Locate the cell with the specified text and output its [X, Y] center coordinate. 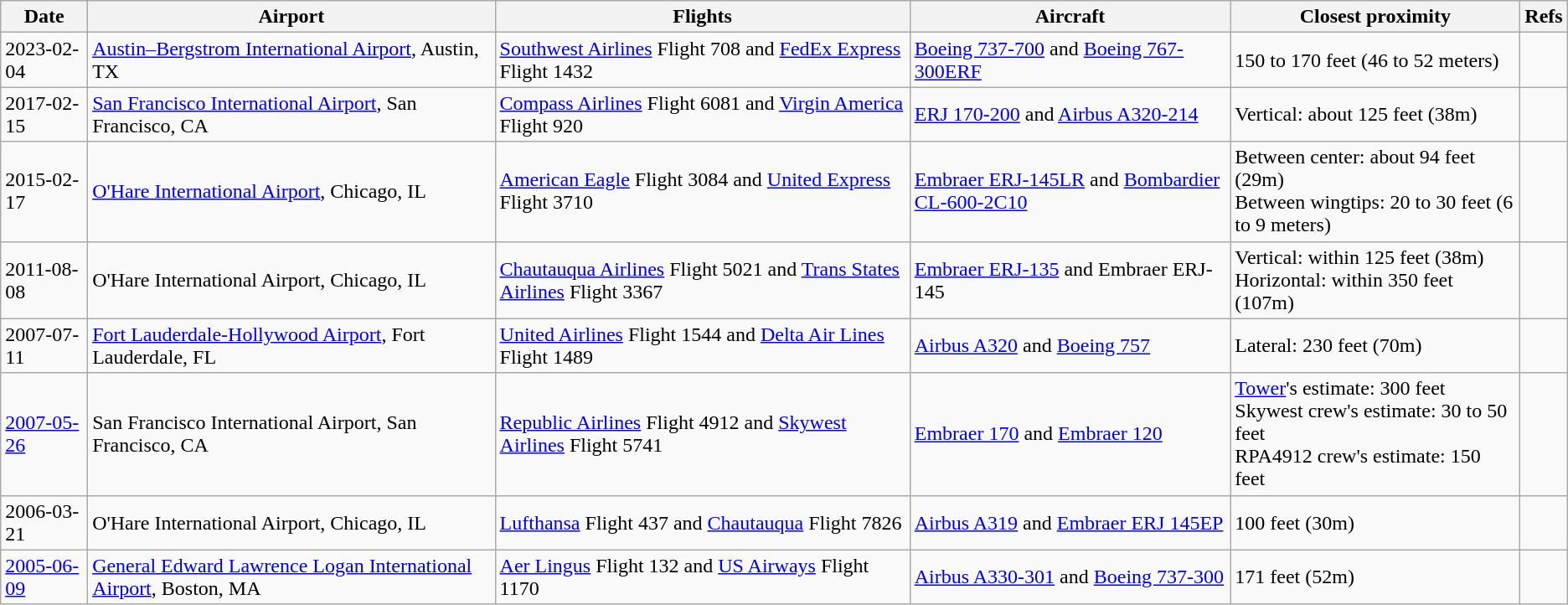
2005-06-09 [44, 577]
Closest proximity [1375, 17]
Aircraft [1070, 17]
Embraer 170 and Embraer 120 [1070, 434]
2007-05-26 [44, 434]
2015-02-17 [44, 191]
Airbus A330-301 and Boeing 737-300 [1070, 577]
Flights [702, 17]
171 feet (52m) [1375, 577]
Between center: about 94 feet (29m)Between wingtips: 20 to 30 feet (6 to 9 meters) [1375, 191]
Tower's estimate: 300 feetSkywest crew's estimate: 30 to 50 feetRPA4912 crew's estimate: 150 feet [1375, 434]
Compass Airlines Flight 6081 and Virgin America Flight 920 [702, 114]
Embraer ERJ-135 and Embraer ERJ-145 [1070, 280]
Southwest Airlines Flight 708 and FedEx Express Flight 1432 [702, 60]
Lateral: 230 feet (70m) [1375, 345]
2007-07-11 [44, 345]
Vertical: about 125 feet (38m) [1375, 114]
2006-03-21 [44, 523]
2011-08-08 [44, 280]
Airbus A319 and Embraer ERJ 145EP [1070, 523]
2023-02-04 [44, 60]
Airbus A320 and Boeing 757 [1070, 345]
100 feet (30m) [1375, 523]
Fort Lauderdale-Hollywood Airport, Fort Lauderdale, FL [291, 345]
Lufthansa Flight 437 and Chautauqua Flight 7826 [702, 523]
Vertical: within 125 feet (38m)Horizontal: within 350 feet (107m) [1375, 280]
Airport [291, 17]
Boeing 737-700 and Boeing 767-300ERF [1070, 60]
Refs [1544, 17]
Embraer ERJ-145LR and Bombardier CL-600-2C10 [1070, 191]
American Eagle Flight 3084 and United Express Flight 3710 [702, 191]
Republic Airlines Flight 4912 and Skywest Airlines Flight 5741 [702, 434]
2017-02-15 [44, 114]
Date [44, 17]
General Edward Lawrence Logan International Airport, Boston, MA [291, 577]
150 to 170 feet (46 to 52 meters) [1375, 60]
Aer Lingus Flight 132 and US Airways Flight 1170 [702, 577]
Chautauqua Airlines Flight 5021 and Trans States Airlines Flight 3367 [702, 280]
Austin–Bergstrom International Airport, Austin, TX [291, 60]
United Airlines Flight 1544 and Delta Air Lines Flight 1489 [702, 345]
ERJ 170-200 and Airbus A320-214 [1070, 114]
